Extract the [X, Y] coordinate from the center of the cell holding the provided text.  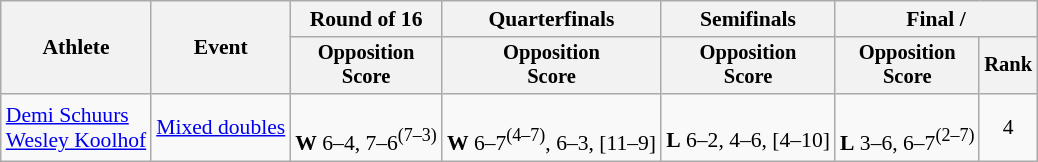
4 [1008, 128]
Quarterfinals [552, 19]
Semifinals [748, 19]
Athlete [76, 48]
L 6–2, 4–6, [4–10] [748, 128]
Rank [1008, 66]
Mixed doubles [220, 128]
Round of 16 [366, 19]
Event [220, 48]
L 3–6, 6–7(2–7) [907, 128]
W 6–7(4–7), 6–3, [11–9] [552, 128]
Final / [936, 19]
Demi SchuursWesley Koolhof [76, 128]
W 6–4, 7–6(7–3) [366, 128]
